Return the (X, Y) coordinate for the center point of the cell that contains the specified text.  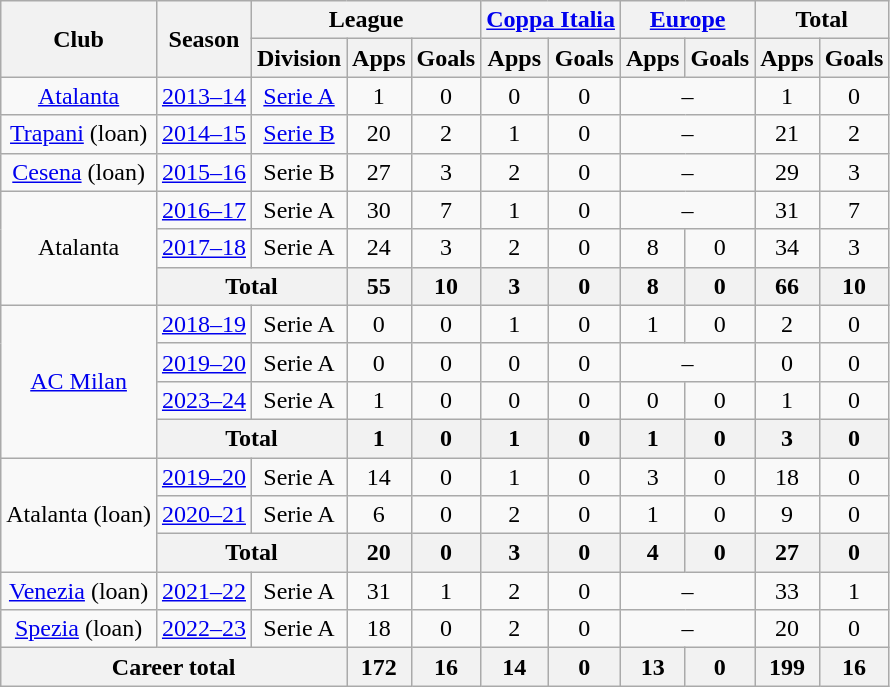
13 (653, 667)
Season (204, 39)
2020–21 (204, 515)
Club (79, 39)
2013–14 (204, 96)
66 (787, 286)
2016–17 (204, 210)
9 (787, 515)
2018–19 (204, 324)
21 (787, 134)
2017–18 (204, 248)
30 (379, 210)
55 (379, 286)
2021–22 (204, 591)
Career total (174, 667)
League (366, 20)
4 (653, 553)
Europe (688, 20)
2023–24 (204, 400)
24 (379, 248)
Trapani (loan) (79, 134)
199 (787, 667)
Atalanta (loan) (79, 515)
34 (787, 248)
33 (787, 591)
2014–15 (204, 134)
Venezia (loan) (79, 591)
Cesena (loan) (79, 172)
6 (379, 515)
172 (379, 667)
Division (298, 58)
2015–16 (204, 172)
Spezia (loan) (79, 629)
29 (787, 172)
AC Milan (79, 381)
2022–23 (204, 629)
Coppa Italia (551, 20)
